Scan for the cell matching the given text and deliver its [X, Y] coordinate at center. 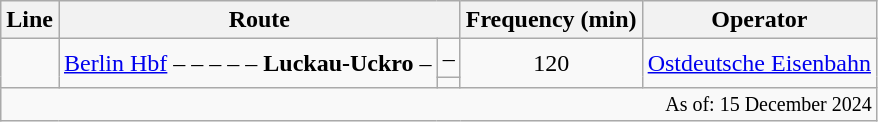
Ostdeutsche Eisenbahn [759, 64]
Berlin Hbf – – – – – Luckau-Uckro – [248, 64]
Route [259, 20]
Frequency (min) [551, 20]
As of: 15 December 2024 [439, 104]
– [448, 58]
Line [30, 20]
Operator [759, 20]
120 [551, 64]
